Capture the cell that displays the provided text and extract its (x, y) central coordinate. 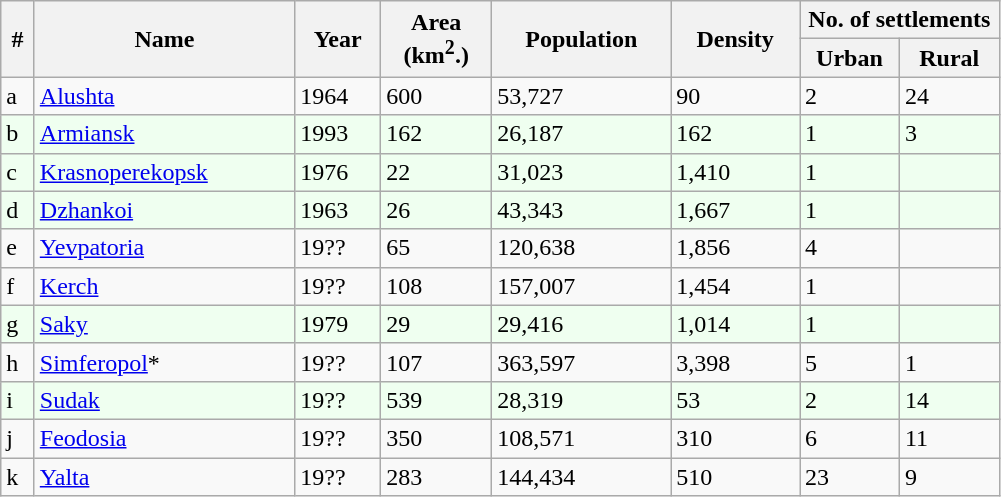
53 (736, 400)
120,638 (582, 248)
1,454 (736, 286)
j (18, 438)
1993 (338, 134)
108,571 (582, 438)
1,014 (736, 324)
31,023 (582, 172)
Name (164, 39)
157,007 (582, 286)
Urban (850, 58)
29,416 (582, 324)
Krasnoperekopsk (164, 172)
510 (736, 477)
Yevpatoria (164, 248)
350 (436, 438)
d (18, 210)
283 (436, 477)
108 (436, 286)
6 (850, 438)
600 (436, 96)
1,410 (736, 172)
Year (338, 39)
a (18, 96)
22 (436, 172)
h (18, 362)
3,398 (736, 362)
90 (736, 96)
53,727 (582, 96)
Feodosia (164, 438)
14 (949, 400)
Yalta (164, 477)
Area(km2.) (436, 39)
363,597 (582, 362)
107 (436, 362)
Density (736, 39)
3 (949, 134)
23 (850, 477)
144,434 (582, 477)
65 (436, 248)
29 (436, 324)
1963 (338, 210)
Kerch (164, 286)
1976 (338, 172)
Dzhankoi (164, 210)
539 (436, 400)
# (18, 39)
1979 (338, 324)
24 (949, 96)
Rural (949, 58)
f (18, 286)
9 (949, 477)
310 (736, 438)
Armiansk (164, 134)
26,187 (582, 134)
28,319 (582, 400)
26 (436, 210)
g (18, 324)
Saky (164, 324)
1964 (338, 96)
e (18, 248)
No. of settlements (900, 20)
k (18, 477)
1,856 (736, 248)
Sudak (164, 400)
Simferopol* (164, 362)
5 (850, 362)
b (18, 134)
11 (949, 438)
4 (850, 248)
Population (582, 39)
c (18, 172)
Alushta (164, 96)
43,343 (582, 210)
i (18, 400)
1,667 (736, 210)
